Scan for the cell matching the given text and deliver its [x, y] coordinate at center. 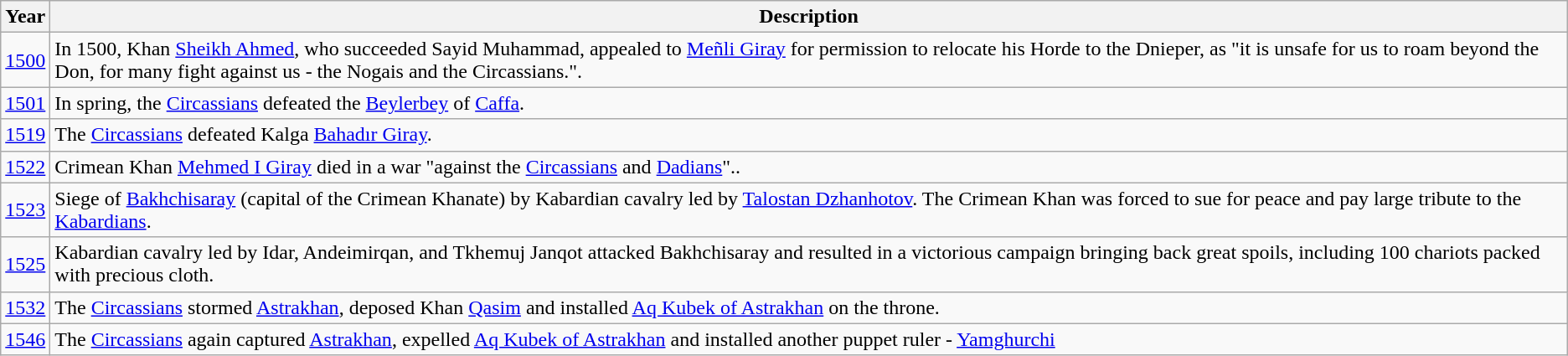
1500 [25, 60]
1532 [25, 307]
The Circassians defeated Kalga Bahadır Giray. [809, 135]
1501 [25, 103]
The Circassians stormed Astrakhan, deposed Khan Qasim and installed Aq Kubek of Astrakhan on the throne. [809, 307]
The Circassians again captured Astrakhan, expelled Aq Kubek of Astrakhan and installed another puppet ruler - Yamghurchi [809, 339]
Year [25, 17]
1546 [25, 339]
In spring, the Circassians defeated the Beylerbey of Caffa. [809, 103]
Crimean Khan Mehmed I Giray died in a war "against the Circassians and Dadians".. [809, 167]
1522 [25, 167]
1523 [25, 209]
1525 [25, 265]
1519 [25, 135]
Description [809, 17]
